From the cell containing the given text, extract its center point as [X, Y] coordinate. 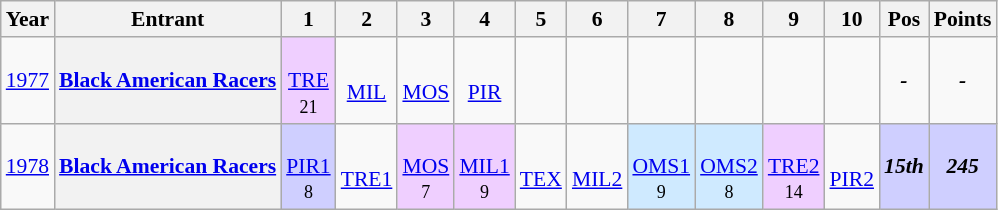
15th [904, 166]
PIR18 [308, 166]
MIL2 [597, 166]
9 [794, 19]
PIR [484, 80]
245 [963, 166]
Year [28, 19]
MIL [367, 80]
7 [661, 19]
MOS7 [426, 166]
MIL19 [484, 166]
6 [597, 19]
Pos [904, 19]
2 [367, 19]
Points [963, 19]
4 [484, 19]
3 [426, 19]
OMS19 [661, 166]
MOS [426, 80]
1977 [28, 80]
1978 [28, 166]
10 [852, 19]
Entrant [168, 19]
OMS28 [729, 166]
1 [308, 19]
TRE1 [367, 166]
PIR2 [852, 166]
8 [729, 19]
TRE21 [308, 80]
TEX [541, 166]
5 [541, 19]
TRE214 [794, 166]
